Determine the [x, y] coordinate at the center of the cell enclosing the given text.  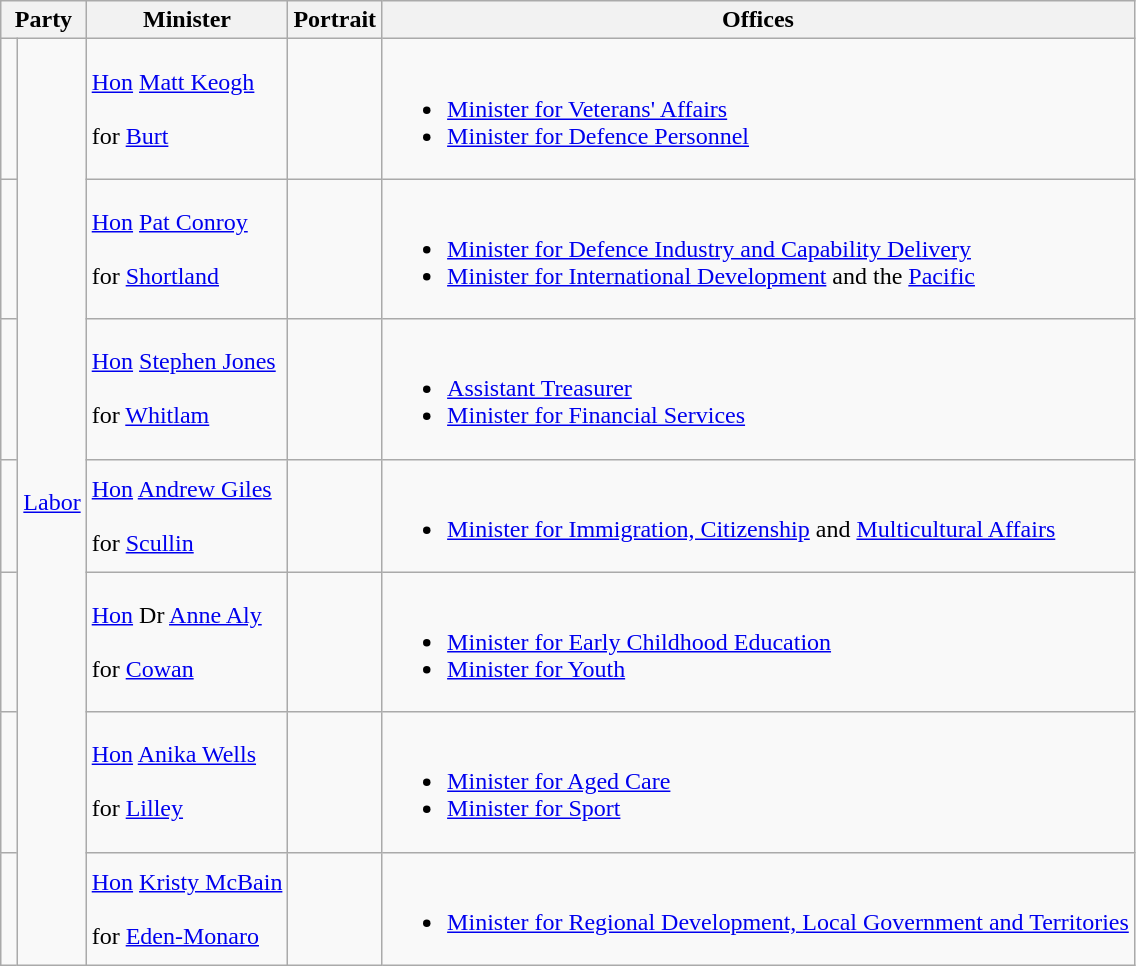
Hon Dr Anne Aly for Cowan [187, 642]
Minister for Aged CareMinister for Sport [758, 782]
Hon Stephen Jones for Whitlam [187, 389]
Minister [187, 20]
Assistant TreasurerMinister for Financial Services [758, 389]
Offices [758, 20]
Party [44, 20]
Minister for Immigration, Citizenship and Multicultural Affairs [758, 516]
Hon Matt Keogh for Burt [187, 109]
Minister for Regional Development, Local Government and Territories [758, 908]
Hon Andrew Giles for Scullin [187, 516]
Portrait [335, 20]
Hon Anika Wells for Lilley [187, 782]
Minister for Early Childhood EducationMinister for Youth [758, 642]
Hon Pat Conroy for Shortland [187, 249]
Hon Kristy McBain for Eden-Monaro [187, 908]
Labor [52, 502]
Minister for Defence Industry and Capability DeliveryMinister for International Development and the Pacific [758, 249]
Minister for Veterans' AffairsMinister for Defence Personnel [758, 109]
